For the text-containing cell, return its midpoint in (X, Y) coordinate format. 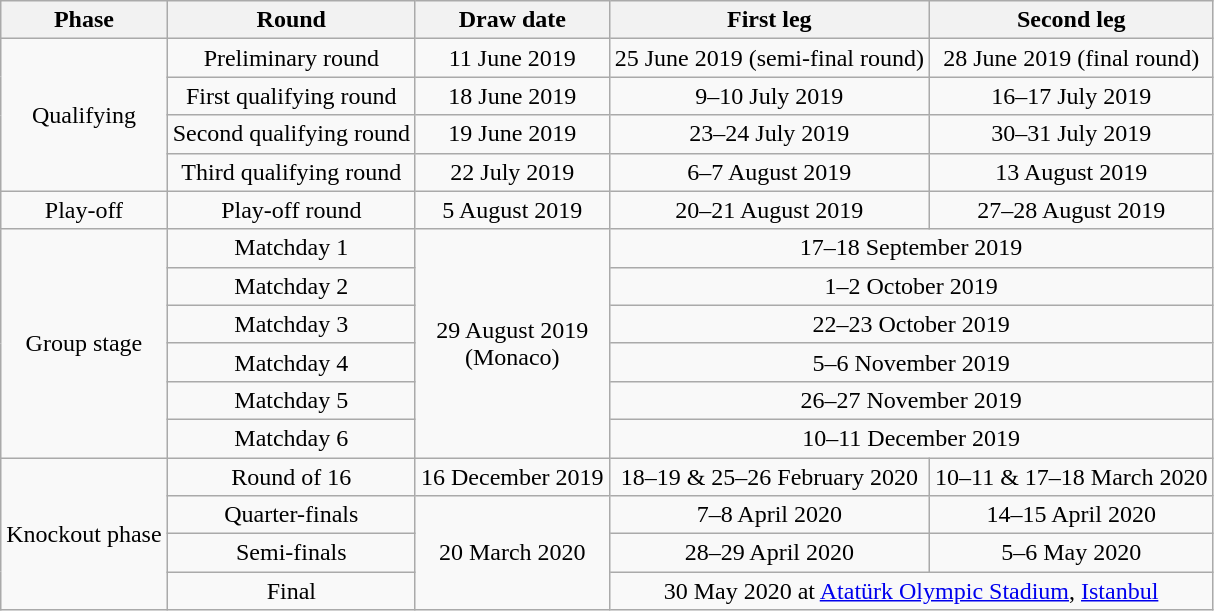
Matchday 5 (291, 400)
25 June 2019 (semi-final round) (769, 58)
10–11 & 17–18 March 2020 (1070, 477)
10–11 December 2019 (911, 438)
Matchday 3 (291, 324)
29 August 2019(Monaco) (512, 343)
18 June 2019 (512, 96)
Matchday 1 (291, 248)
5–6 May 2020 (1070, 553)
Round (291, 20)
Group stage (84, 343)
23–24 July 2019 (769, 134)
5–6 November 2019 (911, 362)
6–7 August 2019 (769, 172)
13 August 2019 (1070, 172)
20–21 August 2019 (769, 210)
20 March 2020 (512, 553)
28 June 2019 (final round) (1070, 58)
22–23 October 2019 (911, 324)
Matchday 6 (291, 438)
19 June 2019 (512, 134)
27–28 August 2019 (1070, 210)
Qualifying (84, 115)
1–2 October 2019 (911, 286)
17–18 September 2019 (911, 248)
30 May 2020 at Atatürk Olympic Stadium, Istanbul (911, 591)
22 July 2019 (512, 172)
Matchday 2 (291, 286)
Preliminary round (291, 58)
Third qualifying round (291, 172)
Final (291, 591)
Quarter-finals (291, 515)
Second qualifying round (291, 134)
Semi-finals (291, 553)
7–8 April 2020 (769, 515)
5 August 2019 (512, 210)
First leg (769, 20)
Round of 16 (291, 477)
30–31 July 2019 (1070, 134)
9–10 July 2019 (769, 96)
18–19 & 25–26 February 2020 (769, 477)
28–29 April 2020 (769, 553)
Second leg (1070, 20)
16–17 July 2019 (1070, 96)
Phase (84, 20)
First qualifying round (291, 96)
14–15 April 2020 (1070, 515)
16 December 2019 (512, 477)
Matchday 4 (291, 362)
Knockout phase (84, 534)
Play-off (84, 210)
Draw date (512, 20)
26–27 November 2019 (911, 400)
11 June 2019 (512, 58)
Play-off round (291, 210)
